Extract the [X, Y] coordinate from the center of the cell holding the provided text.  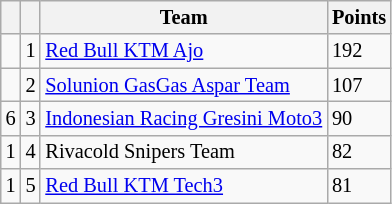
107 [359, 85]
Points [359, 17]
81 [359, 186]
2 [31, 85]
82 [359, 152]
Rivacold Snipers Team [184, 152]
Red Bull KTM Ajo [184, 51]
Red Bull KTM Tech3 [184, 186]
192 [359, 51]
5 [31, 186]
4 [31, 152]
90 [359, 118]
Solunion GasGas Aspar Team [184, 85]
Team [184, 17]
6 [11, 118]
Indonesian Racing Gresini Moto3 [184, 118]
3 [31, 118]
